Capture the cell that displays the provided text and extract its [X, Y] central coordinate. 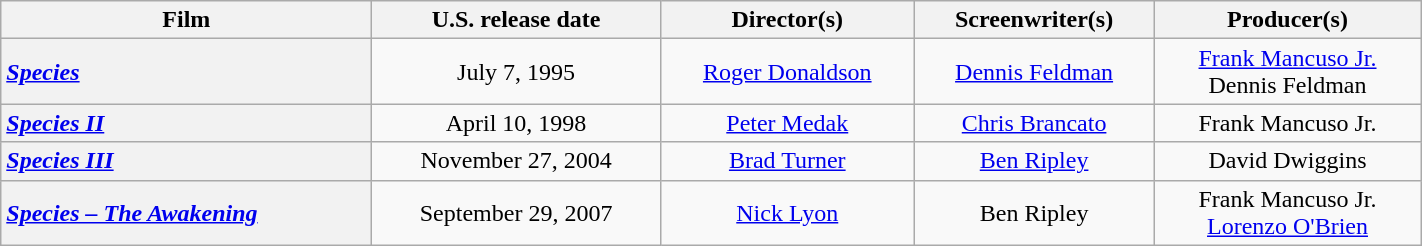
Chris Brancato [1034, 123]
Brad Turner [787, 161]
Dennis Feldman [1034, 72]
Frank Mancuso Jr. [1288, 123]
April 10, 1998 [516, 123]
Frank Mancuso Jr. Dennis Feldman [1288, 72]
Frank Mancuso Jr. Lorenzo O'Brien [1288, 212]
Director(s) [787, 20]
Species – The Awakening [186, 212]
Species III [186, 161]
David Dwiggins [1288, 161]
Species II [186, 123]
Roger Donaldson [787, 72]
U.S. release date [516, 20]
November 27, 2004 [516, 161]
September 29, 2007 [516, 212]
July 7, 1995 [516, 72]
Producer(s) [1288, 20]
Species [186, 72]
Screenwriter(s) [1034, 20]
Nick Lyon [787, 212]
Film [186, 20]
Peter Medak [787, 123]
